Find where the given text appears and provide that cell's center as (x, y) coordinate. 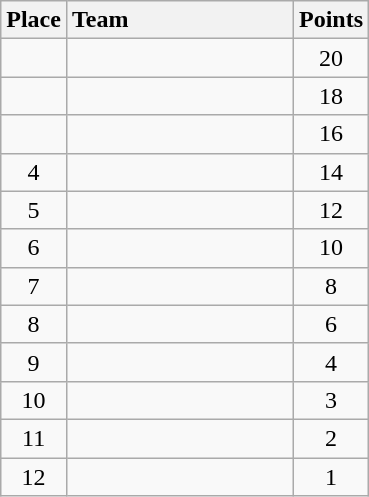
7 (34, 286)
14 (332, 172)
11 (34, 438)
1 (332, 477)
20 (332, 58)
Points (332, 20)
2 (332, 438)
3 (332, 400)
Place (34, 20)
9 (34, 362)
Team (180, 20)
16 (332, 134)
18 (332, 96)
5 (34, 210)
